Pinpoint the cell where the given text exists, returning its (X, Y) midpoint coordinate. 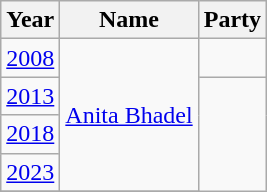
Name (129, 20)
2018 (30, 134)
2023 (30, 172)
Year (30, 20)
Party (232, 20)
2013 (30, 96)
Anita Bhadel (129, 115)
2008 (30, 58)
